Detect which cell encompasses the target text, then output its (x, y) center coordinate. 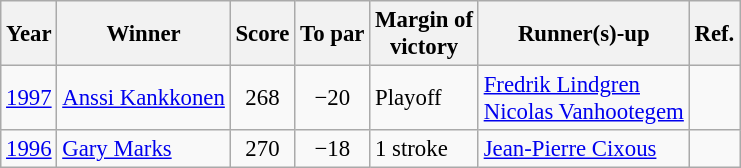
Runner(s)-up (584, 34)
1997 (29, 98)
To par (332, 34)
Playoff (424, 98)
Ref. (714, 34)
−20 (332, 98)
Fredrik Lindgren Nicolas Vanhootegem (584, 98)
Margin ofvictory (424, 34)
270 (262, 149)
268 (262, 98)
Score (262, 34)
Jean-Pierre Cixous (584, 149)
Year (29, 34)
1 stroke (424, 149)
−18 (332, 149)
Gary Marks (144, 149)
Winner (144, 34)
1996 (29, 149)
Anssi Kankkonen (144, 98)
